Find where the given text appears and provide that cell's center as [x, y] coordinate. 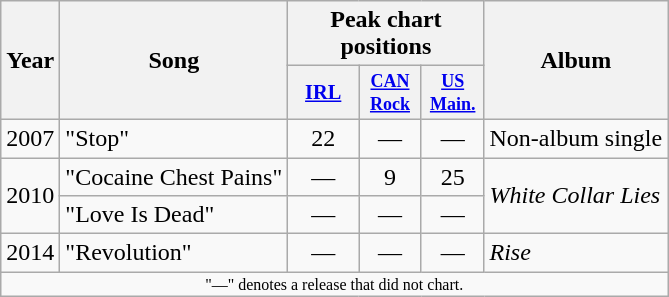
IRL [324, 93]
"Cocaine Chest Pains" [174, 177]
2007 [30, 138]
Rise [576, 253]
"—" denotes a release that did not chart. [334, 284]
CANRock [390, 93]
25 [452, 177]
White Collar Lies [576, 196]
2014 [30, 253]
Peak chart positions [386, 34]
Non-album single [576, 138]
2010 [30, 196]
"Love Is Dead" [174, 215]
Year [30, 60]
9 [390, 177]
"Revolution" [174, 253]
Album [576, 60]
Song [174, 60]
"Stop" [174, 138]
22 [324, 138]
USMain. [452, 93]
